Detect which cell encompasses the target text, then output its (x, y) center coordinate. 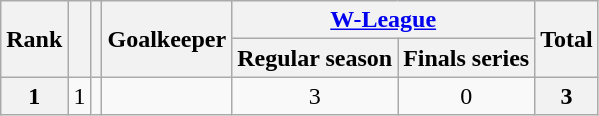
Regular season (315, 58)
Goalkeeper (167, 39)
0 (466, 96)
Total (567, 39)
W-League (384, 20)
Finals series (466, 58)
Rank (34, 39)
